Return [x, y] of the center of cell containing provided text 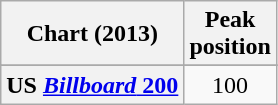
100 [230, 85]
US Billboard 200 [92, 85]
Chart (2013) [92, 34]
Peakposition [230, 34]
